Search for the cell housing the specified text and yield its [x, y] center coordinate. 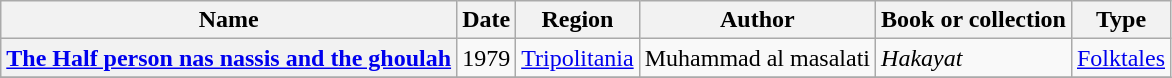
Date [486, 20]
1979 [486, 58]
Region [578, 20]
Folktales [1120, 58]
Author [757, 20]
Type [1120, 20]
Tripolitania [578, 58]
The Half person nas nassis and the ghoulah [229, 58]
Muhammad al masalati [757, 58]
Book or collection [974, 20]
Hakayat [974, 58]
Name [229, 20]
